Find where the given text appears and provide that cell's center as [X, Y] coordinate. 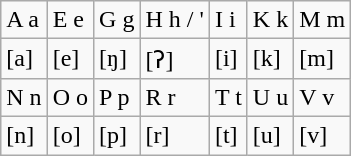
P p [117, 97]
[n] [24, 135]
T t [228, 97]
[u] [270, 135]
G g [117, 20]
O o [70, 97]
[r] [174, 135]
[i] [228, 59]
[t] [228, 135]
I i [228, 20]
U u [270, 97]
[p] [117, 135]
[a] [24, 59]
[e] [70, 59]
H h / ' [174, 20]
R r [174, 97]
N n [24, 97]
[ʔ] [174, 59]
K k [270, 20]
[m] [322, 59]
[k] [270, 59]
[ŋ] [117, 59]
E e [70, 20]
[o] [70, 135]
A a [24, 20]
V v [322, 97]
M m [322, 20]
[v] [322, 135]
